From the cell containing the given text, extract its center point as [x, y] coordinate. 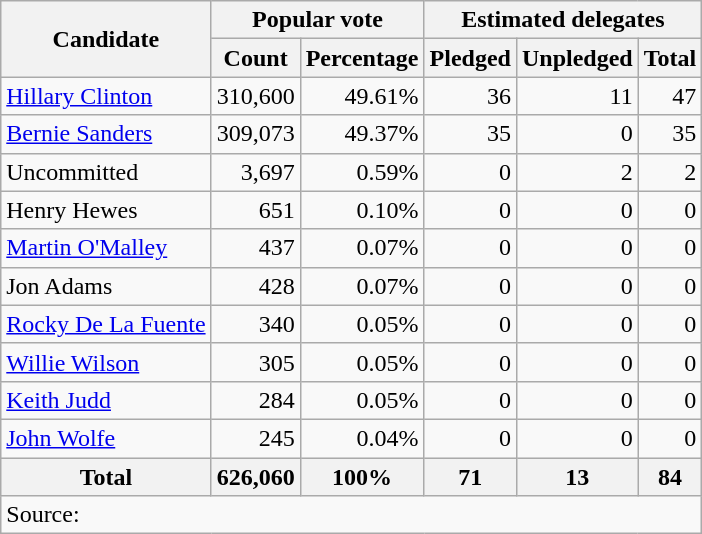
Estimated delegates [563, 20]
245 [256, 438]
Count [256, 58]
284 [256, 400]
0.10% [362, 210]
Jon Adams [106, 286]
Pledged [470, 58]
47 [670, 96]
340 [256, 324]
437 [256, 248]
310,600 [256, 96]
Hillary Clinton [106, 96]
36 [470, 96]
651 [256, 210]
Willie Wilson [106, 362]
Uncommitted [106, 172]
3,697 [256, 172]
Keith Judd [106, 400]
626,060 [256, 477]
49.37% [362, 134]
Unpledged [577, 58]
100% [362, 477]
0.59% [362, 172]
71 [470, 477]
Bernie Sanders [106, 134]
Source: [352, 515]
Candidate [106, 39]
84 [670, 477]
11 [577, 96]
Percentage [362, 58]
Popular vote [318, 20]
John Wolfe [106, 438]
Martin O'Malley [106, 248]
49.61% [362, 96]
13 [577, 477]
Rocky De La Fuente [106, 324]
Henry Hewes [106, 210]
309,073 [256, 134]
0.04% [362, 438]
428 [256, 286]
305 [256, 362]
